Capture the cell that displays the provided text and extract its [X, Y] central coordinate. 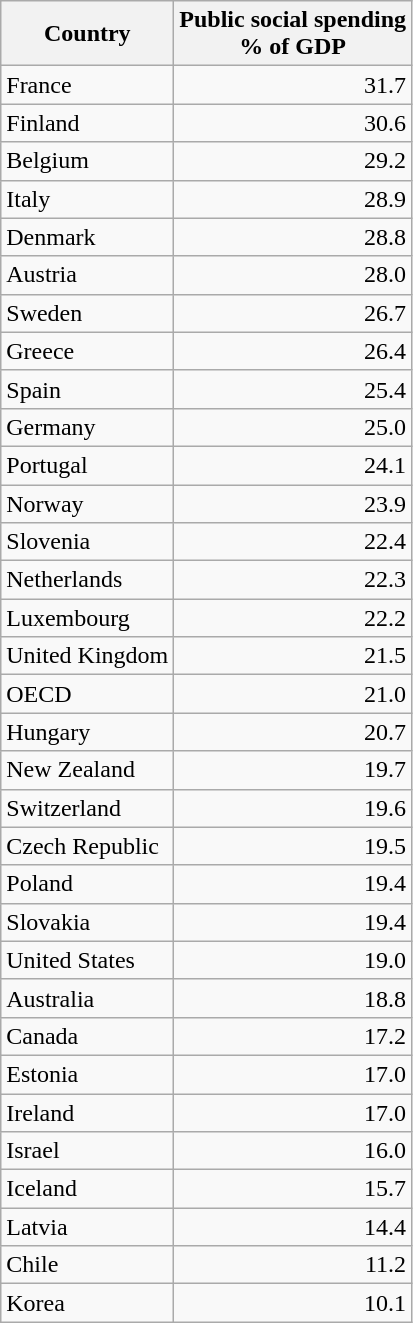
31.7 [293, 85]
Czech Republic [88, 846]
Public social spending% of GDP [293, 34]
30.6 [293, 123]
19.6 [293, 808]
21.0 [293, 694]
26.4 [293, 351]
16.0 [293, 1151]
10.1 [293, 1303]
29.2 [293, 161]
New Zealand [88, 770]
28.9 [293, 199]
22.3 [293, 580]
18.8 [293, 998]
Estonia [88, 1074]
Belgium [88, 161]
Ireland [88, 1113]
Iceland [88, 1189]
Hungary [88, 732]
17.2 [293, 1036]
Israel [88, 1151]
22.4 [293, 542]
28.0 [293, 275]
19.0 [293, 960]
Italy [88, 199]
Latvia [88, 1227]
United Kingdom [88, 656]
Norway [88, 503]
28.8 [293, 237]
Luxembourg [88, 618]
23.9 [293, 503]
OECD [88, 694]
21.5 [293, 656]
Austria [88, 275]
Denmark [88, 237]
Germany [88, 427]
14.4 [293, 1227]
11.2 [293, 1265]
19.5 [293, 846]
Chile [88, 1265]
Netherlands [88, 580]
22.2 [293, 618]
19.7 [293, 770]
Switzerland [88, 808]
United States [88, 960]
Greece [88, 351]
20.7 [293, 732]
Finland [88, 123]
Korea [88, 1303]
Country [88, 34]
25.0 [293, 427]
Australia [88, 998]
Portugal [88, 465]
Spain [88, 389]
15.7 [293, 1189]
Canada [88, 1036]
Poland [88, 884]
Slovenia [88, 542]
Sweden [88, 313]
25.4 [293, 389]
26.7 [293, 313]
Slovakia [88, 922]
24.1 [293, 465]
France [88, 85]
